Determine the (x, y) coordinate at the center of the cell enclosing the given text.  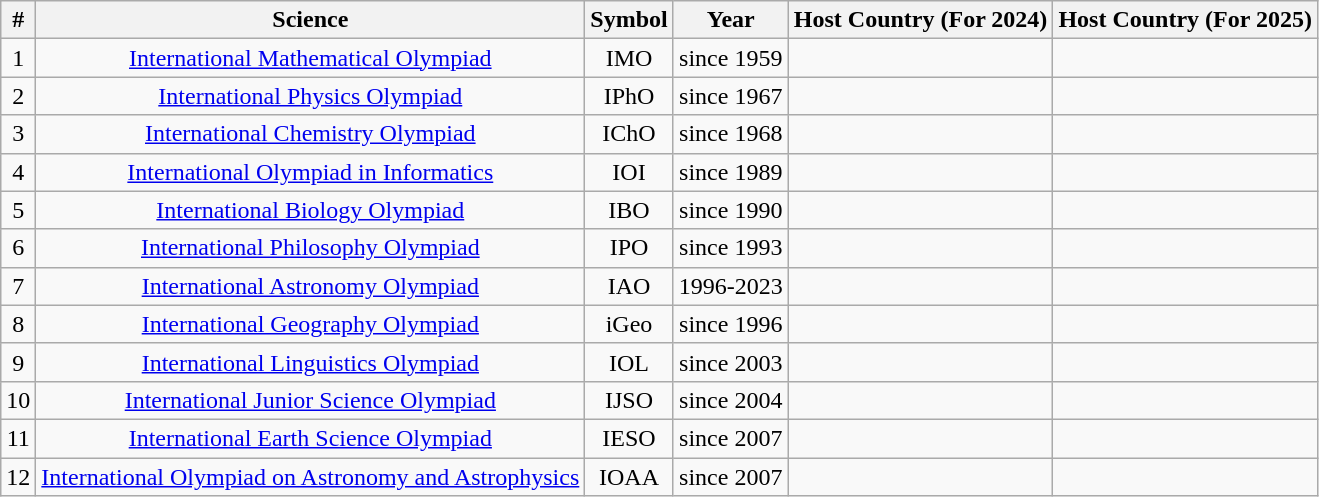
5 (18, 210)
since 1959 (730, 58)
International Physics Olympiad (310, 96)
IBO (629, 210)
Science (310, 20)
1996-2023 (730, 286)
International Olympiad on Astronomy and Astrophysics (310, 477)
IPO (629, 248)
4 (18, 172)
since 1993 (730, 248)
7 (18, 286)
Year (730, 20)
International Earth Science Olympiad (310, 438)
since 2004 (730, 400)
6 (18, 248)
IESO (629, 438)
10 (18, 400)
International Chemistry Olympiad (310, 134)
IJSO (629, 400)
since 1967 (730, 96)
Host Country (For 2025) (1186, 20)
IChO (629, 134)
IOI (629, 172)
8 (18, 324)
IPhO (629, 96)
International Mathematical Olympiad (310, 58)
International Astronomy Olympiad (310, 286)
since 2003 (730, 362)
International Linguistics Olympiad (310, 362)
IOL (629, 362)
since 1996 (730, 324)
Host Country (For 2024) (920, 20)
since 1990 (730, 210)
IAO (629, 286)
IOAA (629, 477)
International Philosophy Olympiad (310, 248)
11 (18, 438)
3 (18, 134)
12 (18, 477)
since 1968 (730, 134)
# (18, 20)
International Biology Olympiad (310, 210)
iGeo (629, 324)
Symbol (629, 20)
2 (18, 96)
9 (18, 362)
since 1989 (730, 172)
International Geography Olympiad (310, 324)
International Olympiad in Informatics (310, 172)
1 (18, 58)
IMO (629, 58)
International Junior Science Olympiad (310, 400)
